Return [X, Y] of the center of cell containing provided text 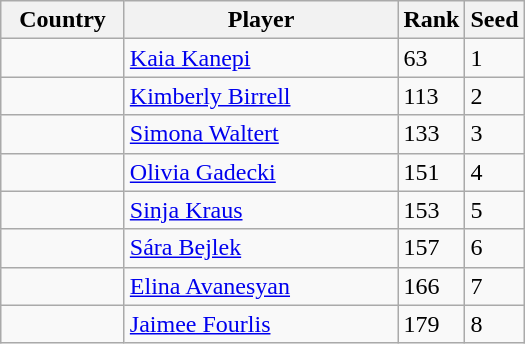
151 [432, 172]
63 [432, 58]
8 [494, 324]
Sára Bejlek [261, 248]
179 [432, 324]
Sinja Kraus [261, 210]
133 [432, 134]
Simona Waltert [261, 134]
Olivia Gadecki [261, 172]
Kaia Kanepi [261, 58]
2 [494, 96]
Elina Avanesyan [261, 286]
3 [494, 134]
157 [432, 248]
6 [494, 248]
153 [432, 210]
4 [494, 172]
Player [261, 20]
Kimberly Birrell [261, 96]
5 [494, 210]
Rank [432, 20]
166 [432, 286]
1 [494, 58]
113 [432, 96]
Seed [494, 20]
Country [63, 20]
Jaimee Fourlis [261, 324]
7 [494, 286]
